Return the [x, y] coordinate for the center point of the cell that contains the specified text.  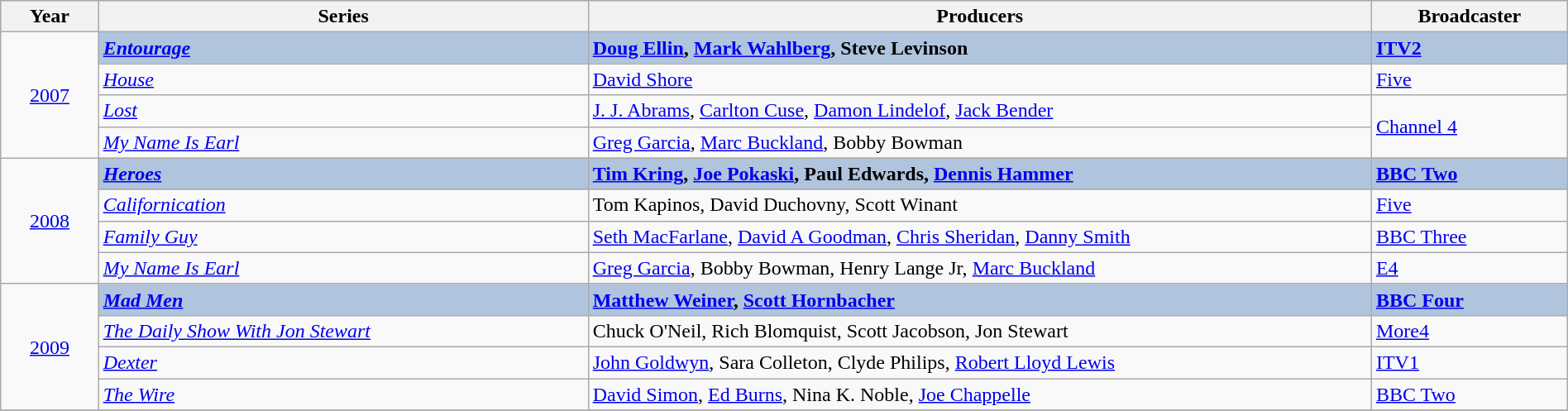
Seth MacFarlane, David A Goodman, Chris Sheridan, Danny Smith [979, 237]
Broadcaster [1469, 17]
Heroes [343, 174]
Family Guy [343, 237]
Entourage [343, 48]
Chuck O'Neil, Rich Blomquist, Scott Jacobson, Jon Stewart [979, 331]
ITV1 [1469, 362]
ITV2 [1469, 48]
2008 [50, 221]
Year [50, 17]
Greg Garcia, Marc Buckland, Bobby Bowman [979, 142]
Tom Kapinos, David Duchovny, Scott Winant [979, 205]
Lost [343, 111]
David Shore [979, 79]
David Simon, Ed Burns, Nina K. Noble, Joe Chappelle [979, 394]
BBC Four [1469, 299]
J. J. Abrams, Carlton Cuse, Damon Lindelof, Jack Bender [979, 111]
Channel 4 [1469, 127]
Doug Ellin, Mark Wahlberg, Steve Levinson [979, 48]
The Wire [343, 394]
Matthew Weiner, Scott Hornbacher [979, 299]
Californication [343, 205]
John Goldwyn, Sara Colleton, Clyde Philips, Robert Lloyd Lewis [979, 362]
Series [343, 17]
Dexter [343, 362]
Tim Kring, Joe Pokaski, Paul Edwards, Dennis Hammer [979, 174]
E4 [1469, 268]
2009 [50, 346]
Producers [979, 17]
House [343, 79]
2007 [50, 95]
Mad Men [343, 299]
BBC Three [1469, 237]
Greg Garcia, Bobby Bowman, Henry Lange Jr, Marc Buckland [979, 268]
The Daily Show With Jon Stewart [343, 331]
More4 [1469, 331]
